Search for the cell housing the specified text and yield its (x, y) center coordinate. 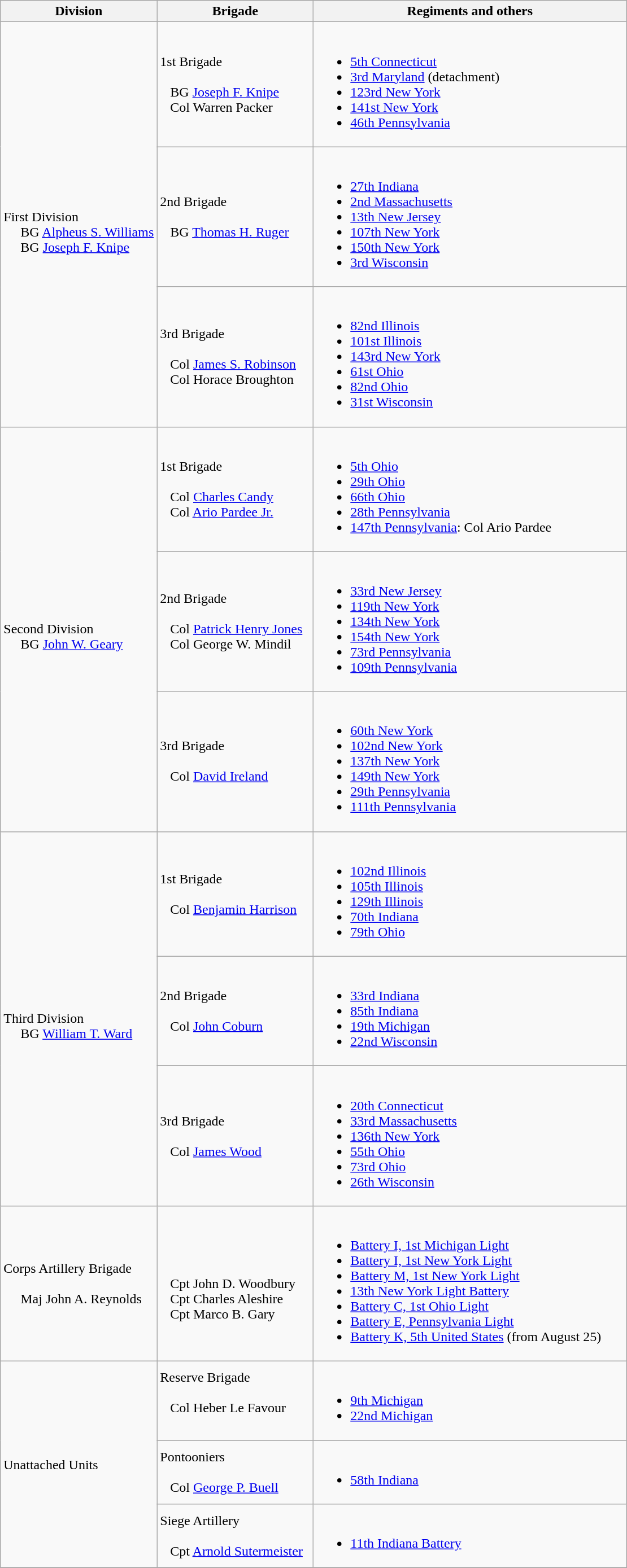
5th Ohio29th Ohio66th Ohio28th Pennsylvania147th Pennsylvania: Col Ario Pardee (470, 489)
Third Division BG William T. Ward (79, 1018)
1st Brigade BG Joseph F. Knipe Col Warren Packer (235, 85)
Regiments and others (470, 11)
3rd Brigade Col James Wood (235, 1136)
3rd Brigade Col David Ireland (235, 761)
102nd Illinois105th Illinois129th Illinois70th Indiana79th Ohio (470, 894)
33rd New Jersey119th New York134th New York154th New York73rd Pennsylvania109th Pennsylvania (470, 621)
27th Indiana2nd Massachusetts13th New Jersey107th New York150th New York3rd Wisconsin (470, 217)
Siege Artillery Cpt Arnold Sutermeister (235, 1536)
Cpt John D. Woodbury Cpt Charles Aleshire Cpt Marco B. Gary (235, 1284)
9th Michigan22nd Michigan (470, 1400)
Unattached Units (79, 1464)
Brigade (235, 11)
2nd Brigade BG Thomas H. Ruger (235, 217)
20th Connecticut33rd Massachusetts136th New York55th Ohio73rd Ohio26th Wisconsin (470, 1136)
60th New York102nd New York137th New York149th New York29th Pennsylvania111th Pennsylvania (470, 761)
2nd Brigade Col John Coburn (235, 1011)
5th Connecticut3rd Maryland (detachment)123rd New York141st New York46th Pennsylvania (470, 85)
Pontooniers Col George P. Buell (235, 1472)
Corps Artillery Brigade Maj John A. Reynolds (79, 1284)
First Division BG Alpheus S. Williams BG Joseph F. Knipe (79, 225)
Reserve Brigade Col Heber Le Favour (235, 1400)
3rd Brigade Col James S. Robinson Col Horace Broughton (235, 357)
11th Indiana Battery (470, 1536)
33rd Indiana85th Indiana19th Michigan22nd Wisconsin (470, 1011)
2nd Brigade Col Patrick Henry Jones Col George W. Mindil (235, 621)
82nd Illinois101st Illinois143rd New York61st Ohio82nd Ohio31st Wisconsin (470, 357)
1st Brigade Col Benjamin Harrison (235, 894)
Division (79, 11)
1st Brigade Col Charles Candy Col Ario Pardee Jr. (235, 489)
58th Indiana (470, 1472)
Second Division BG John W. Geary (79, 629)
